Capture the cell that displays the provided text and extract its [x, y] central coordinate. 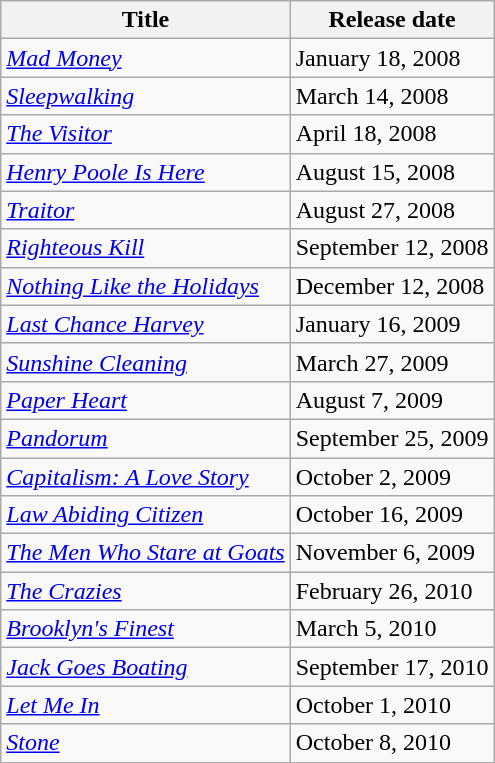
October 1, 2010 [392, 705]
Law Abiding Citizen [146, 515]
August 15, 2008 [392, 172]
September 25, 2009 [392, 438]
December 12, 2008 [392, 286]
Last Chance Harvey [146, 324]
Nothing Like the Holidays [146, 286]
August 7, 2009 [392, 400]
Stone [146, 743]
Traitor [146, 210]
March 14, 2008 [392, 96]
January 18, 2008 [392, 58]
September 17, 2010 [392, 667]
November 6, 2009 [392, 553]
Paper Heart [146, 400]
April 18, 2008 [392, 134]
October 2, 2009 [392, 477]
March 27, 2009 [392, 362]
Mad Money [146, 58]
Pandorum [146, 438]
Title [146, 20]
August 27, 2008 [392, 210]
Sleepwalking [146, 96]
September 12, 2008 [392, 248]
Capitalism: A Love Story [146, 477]
October 16, 2009 [392, 515]
Release date [392, 20]
January 16, 2009 [392, 324]
Henry Poole Is Here [146, 172]
The Visitor [146, 134]
Let Me In [146, 705]
The Crazies [146, 591]
March 5, 2010 [392, 629]
The Men Who Stare at Goats [146, 553]
Sunshine Cleaning [146, 362]
Righteous Kill [146, 248]
October 8, 2010 [392, 743]
Jack Goes Boating [146, 667]
February 26, 2010 [392, 591]
Brooklyn's Finest [146, 629]
